From the cell containing the given text, extract its center point as (X, Y) coordinate. 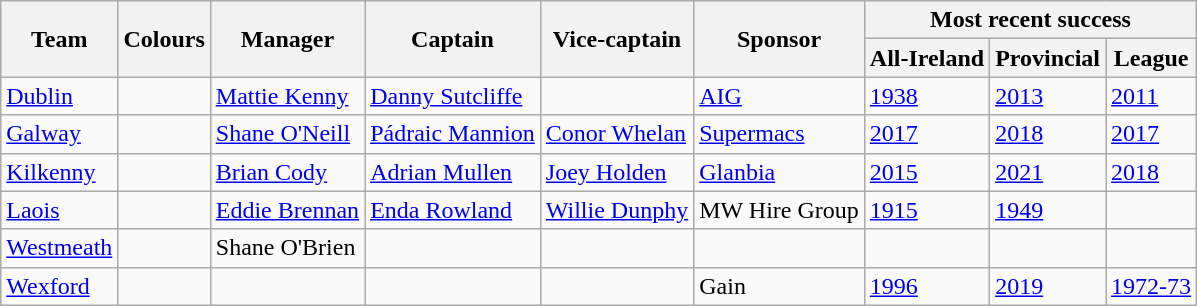
1996 (926, 286)
Laois (60, 210)
Wexford (60, 286)
Willie Dunphy (616, 210)
Vice-captain (616, 39)
Adrian Mullen (453, 172)
Manager (287, 39)
Brian Cody (287, 172)
Glanbia (780, 172)
1972-73 (1152, 286)
Mattie Kenny (287, 96)
Pádraic Mannion (453, 134)
Team (60, 39)
Provincial (1048, 58)
Gain (780, 286)
League (1152, 58)
Dublin (60, 96)
Shane O'Brien (287, 248)
2011 (1152, 96)
2021 (1048, 172)
Supermacs (780, 134)
Kilkenny (60, 172)
Galway (60, 134)
All-Ireland (926, 58)
Colours (164, 39)
1938 (926, 96)
1915 (926, 210)
Joey Holden (616, 172)
MW Hire Group (780, 210)
Westmeath (60, 248)
Enda Rowland (453, 210)
Sponsor (780, 39)
AIG (780, 96)
Most recent success (1030, 20)
2019 (1048, 286)
2015 (926, 172)
Eddie Brennan (287, 210)
Conor Whelan (616, 134)
2013 (1048, 96)
Danny Sutcliffe (453, 96)
Captain (453, 39)
Shane O'Neill (287, 134)
1949 (1048, 210)
